Determine the (X, Y) coordinate at the center of the cell enclosing the given text.  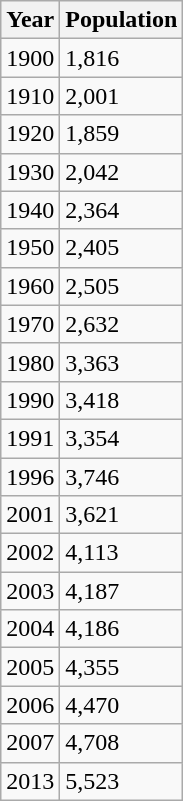
1,816 (122, 58)
Population (122, 20)
2007 (30, 743)
4,187 (122, 591)
1996 (30, 477)
2,405 (122, 248)
1930 (30, 172)
1940 (30, 210)
3,621 (122, 515)
2004 (30, 629)
1900 (30, 58)
2001 (30, 515)
2,042 (122, 172)
1,859 (122, 134)
3,354 (122, 438)
1990 (30, 400)
1920 (30, 134)
2,001 (122, 96)
1980 (30, 362)
2006 (30, 705)
2,505 (122, 286)
1950 (30, 248)
2005 (30, 667)
5,523 (122, 781)
2013 (30, 781)
3,746 (122, 477)
1960 (30, 286)
1970 (30, 324)
3,418 (122, 400)
2003 (30, 591)
4,708 (122, 743)
2,364 (122, 210)
2,632 (122, 324)
2002 (30, 553)
4,113 (122, 553)
Year (30, 20)
1991 (30, 438)
4,355 (122, 667)
4,470 (122, 705)
3,363 (122, 362)
4,186 (122, 629)
1910 (30, 96)
